Identify which cell holds the provided text, then report its [x, y] central coordinate. 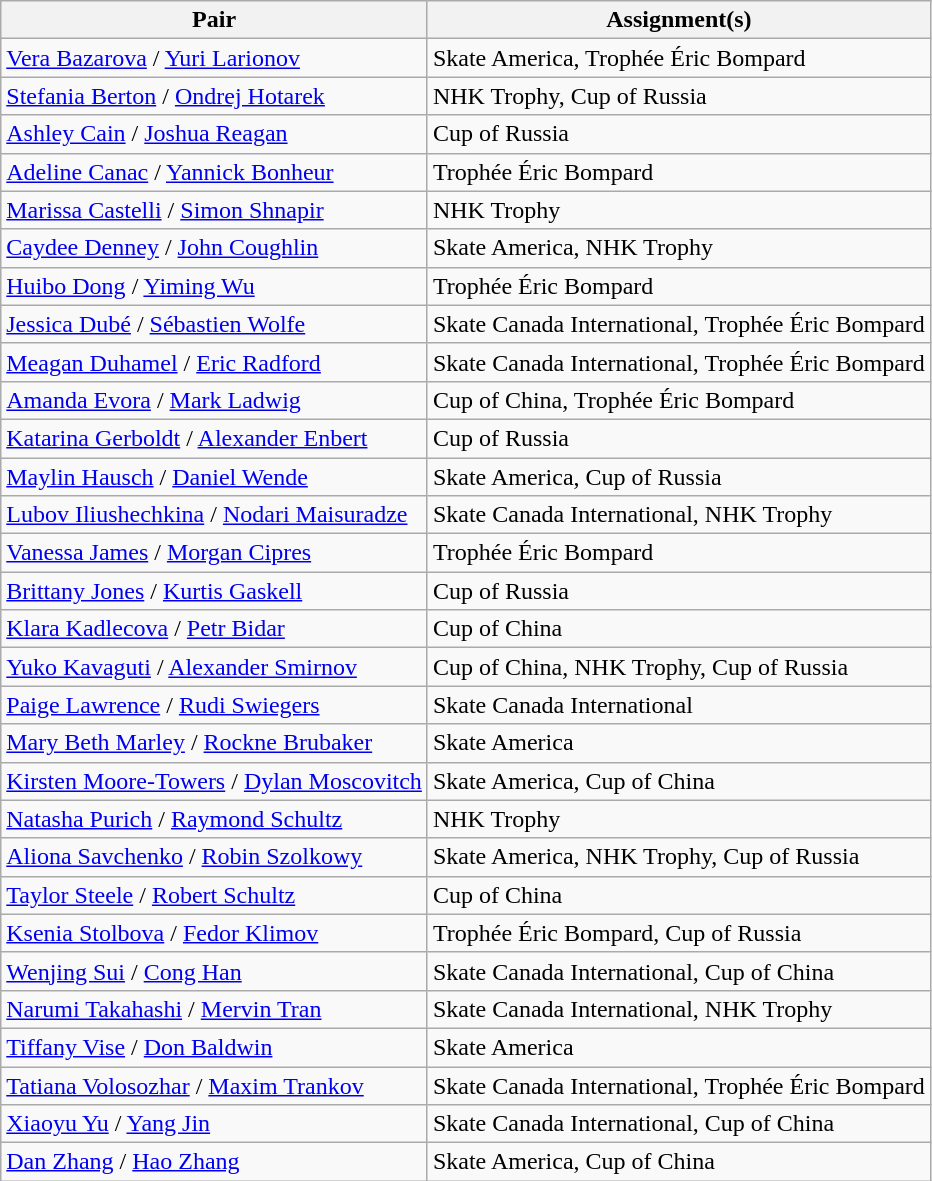
Natasha Purich / Raymond Schultz [214, 819]
Trophée Éric Bompard, Cup of Russia [678, 933]
Mary Beth Marley / Rockne Brubaker [214, 743]
Kirsten Moore-Towers / Dylan Moscovitch [214, 781]
Skate America, Cup of Russia [678, 477]
Pair [214, 20]
Ksenia Stolbova / Fedor Klimov [214, 933]
Narumi Takahashi / Mervin Tran [214, 1009]
Brittany Jones / Kurtis Gaskell [214, 591]
Taylor Steele / Robert Schultz [214, 895]
Huibo Dong / Yiming Wu [214, 286]
Vera Bazarova / Yuri Larionov [214, 58]
Skate America, NHK Trophy [678, 248]
Skate America, NHK Trophy, Cup of Russia [678, 857]
Assignment(s) [678, 20]
Aliona Savchenko / Robin Szolkowy [214, 857]
Xiaoyu Yu / Yang Jin [214, 1124]
Lubov Iliushechkina / Nodari Maisuradze [214, 515]
Wenjing Sui / Cong Han [214, 971]
NHK Trophy, Cup of Russia [678, 96]
Meagan Duhamel / Eric Radford [214, 362]
Caydee Denney / John Coughlin [214, 248]
Adeline Canac / Yannick Bonheur [214, 172]
Amanda Evora / Mark Ladwig [214, 400]
Yuko Kavaguti / Alexander Smirnov [214, 667]
Jessica Dubé / Sébastien Wolfe [214, 324]
Katarina Gerboldt / Alexander Enbert [214, 438]
Tiffany Vise / Don Baldwin [214, 1047]
Paige Lawrence / Rudi Swiegers [214, 705]
Stefania Berton / Ondrej Hotarek [214, 96]
Klara Kadlecova / Petr Bidar [214, 629]
Cup of China, NHK Trophy, Cup of Russia [678, 667]
Dan Zhang / Hao Zhang [214, 1162]
Tatiana Volosozhar / Maxim Trankov [214, 1085]
Skate Canada International [678, 705]
Maylin Hausch / Daniel Wende [214, 477]
Ashley Cain / Joshua Reagan [214, 134]
Marissa Castelli / Simon Shnapir [214, 210]
Skate America, Trophée Éric Bompard [678, 58]
Cup of China, Trophée Éric Bompard [678, 400]
Vanessa James / Morgan Cipres [214, 553]
